Extract the [x, y] coordinate from the center of the cell holding the provided text.  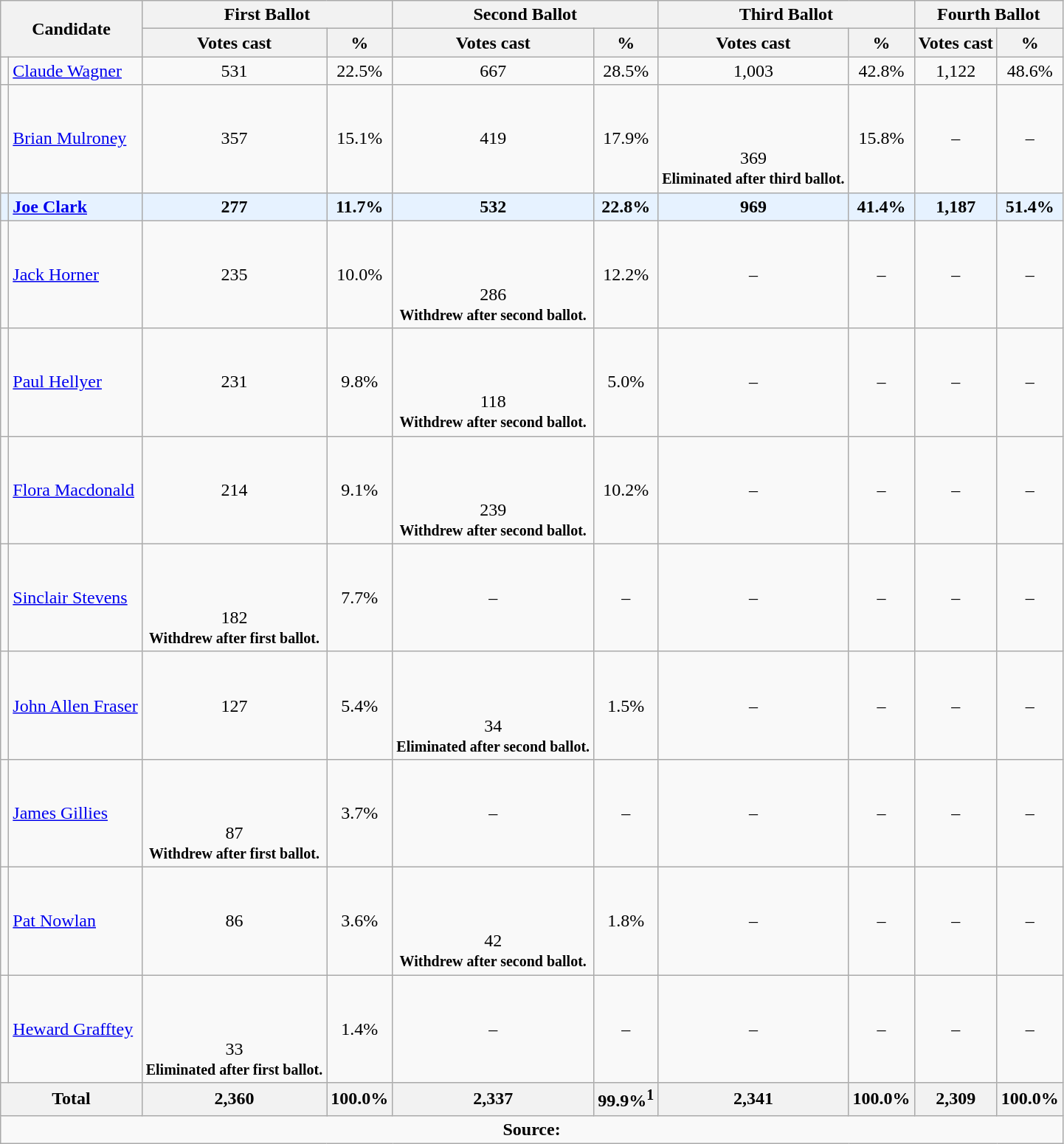
Third Ballot [787, 15]
969 [753, 207]
9.1% [360, 490]
John Allen Fraser [75, 705]
1.4% [360, 1029]
11.7% [360, 207]
99.9%1 [626, 1099]
2,360 [235, 1099]
5.0% [626, 382]
48.6% [1030, 71]
28.5% [626, 71]
2,341 [753, 1099]
51.4% [1030, 207]
369Eliminated after third ballot. [753, 139]
231 [235, 382]
Source: [532, 1129]
1.8% [626, 921]
Candidate [71, 29]
532 [493, 207]
1,187 [956, 207]
235 [235, 274]
First Ballot [267, 15]
42.8% [881, 71]
15.8% [881, 139]
1.5% [626, 705]
33 Eliminated after first ballot. [235, 1029]
42Withdrew after second ballot. [493, 921]
12.2% [626, 274]
Fourth Ballot [989, 15]
531 [235, 71]
Total [71, 1099]
34Eliminated after second ballot. [493, 705]
Jack Horner [75, 274]
277 [235, 207]
Heward Grafftey [75, 1029]
87Withdrew after first ballot. [235, 813]
17.9% [626, 139]
10.0% [360, 274]
3.6% [360, 921]
7.7% [360, 597]
22.8% [626, 207]
239Withdrew after second ballot. [493, 490]
3.7% [360, 813]
2,309 [956, 1099]
Joe Clark [75, 207]
127 [235, 705]
15.1% [360, 139]
118 Withdrew after second ballot. [493, 382]
22.5% [360, 71]
Second Ballot [525, 15]
182Withdrew after first ballot. [235, 597]
2,337 [493, 1099]
Flora Macdonald [75, 490]
41.4% [881, 207]
419 [493, 139]
Pat Nowlan [75, 921]
1,122 [956, 71]
9.8% [360, 382]
James Gillies [75, 813]
Brian Mulroney [75, 139]
5.4% [360, 705]
86 [235, 921]
10.2% [626, 490]
667 [493, 71]
214 [235, 490]
1,003 [753, 71]
Claude Wagner [75, 71]
Paul Hellyer [75, 382]
286Withdrew after second ballot. [493, 274]
Sinclair Stevens [75, 597]
357 [235, 139]
